Detect which cell encompasses the target text, then output its [X, Y] center coordinate. 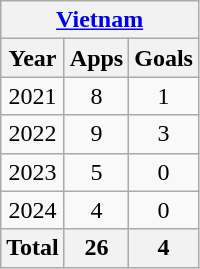
26 [96, 248]
Vietnam [100, 20]
2022 [33, 134]
1 [164, 96]
Year [33, 58]
9 [96, 134]
8 [96, 96]
5 [96, 172]
Goals [164, 58]
2021 [33, 96]
2023 [33, 172]
2024 [33, 210]
Total [33, 248]
3 [164, 134]
Apps [96, 58]
